Locate the cell with the specified text and output its (x, y) center coordinate. 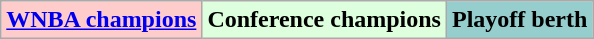
WNBA champions (102, 20)
Conference champions (324, 20)
Playoff berth (519, 20)
